Provide the [X, Y] coordinate of the cell's center where the given text is located.  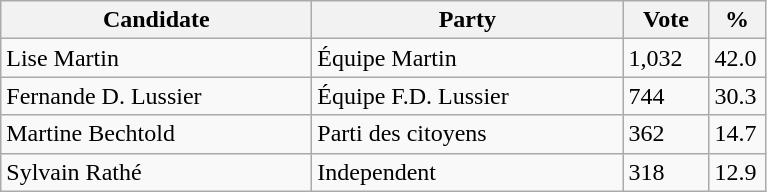
362 [666, 134]
Party [468, 20]
30.3 [737, 96]
1,032 [666, 58]
Martine Bechtold [156, 134]
318 [666, 172]
14.7 [737, 134]
744 [666, 96]
Sylvain Rathé [156, 172]
Équipe F.D. Lussier [468, 96]
42.0 [737, 58]
Vote [666, 20]
Independent [468, 172]
Fernande D. Lussier [156, 96]
12.9 [737, 172]
Candidate [156, 20]
Équipe Martin [468, 58]
% [737, 20]
Parti des citoyens [468, 134]
Lise Martin [156, 58]
